Provide the [X, Y] coordinate of the cell's center where the given text is located.  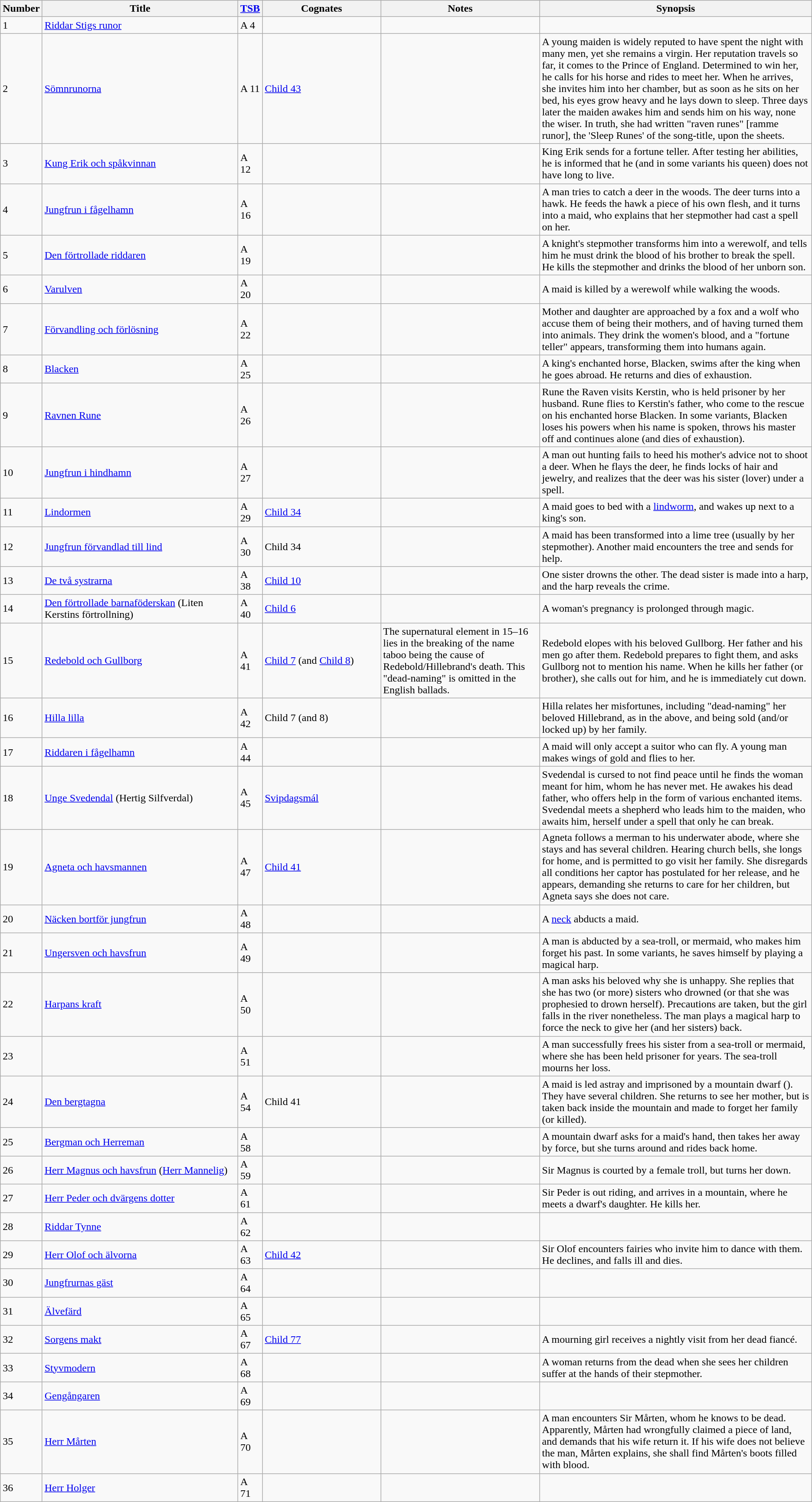
A woman returns from the dead when she sees her children suffer at the hands of their stepmother. [676, 1368]
A 59 [250, 1170]
A mountain dwarf asks for a maid's hand, then takes her away by force, but she turns around and rides back home. [676, 1142]
Den bergtagna [140, 1102]
A man is abducted by a sea-troll, or mermaid, who makes him forget his past. In some variants, he saves himself by playing a magical harp. [676, 953]
29 [21, 1255]
14 [21, 609]
31 [21, 1311]
Sorgens makt [140, 1340]
Cognates [322, 9]
Child 6 [322, 609]
A maid is killed by a werewolf while walking the woods. [676, 289]
Jungfrun i fågelhamn [140, 209]
Styvmodern [140, 1368]
A 62 [250, 1226]
17 [21, 752]
Jungfrurnas gäst [140, 1283]
Ungersven och havsfrun [140, 953]
7 [21, 329]
A 40 [250, 609]
28 [21, 1226]
27 [21, 1198]
A 29 [250, 512]
A 12 [250, 164]
TSB [250, 9]
A 41 [250, 660]
Riddar Stigs runor [140, 25]
15 [21, 660]
A 20 [250, 289]
Varulven [140, 289]
One sister drowns the other. The dead sister is made into a harp, and the harp reveals the crime. [676, 580]
A neck abducts a maid. [676, 919]
A 47 [250, 867]
A 22 [250, 329]
Lindormen [140, 512]
A mourning girl receives a nightly visit from her dead fiancé. [676, 1340]
36 [21, 1487]
A 42 [250, 718]
A 45 [250, 798]
A 49 [250, 953]
2 [21, 89]
30 [21, 1283]
A 70 [250, 1442]
Jungfrun förvandlad till lind [140, 547]
Herr Peder och dvärgens dotter [140, 1198]
34 [21, 1396]
35 [21, 1442]
Child 42 [322, 1255]
10 [21, 472]
Gengångaren [140, 1396]
Number [21, 9]
Kung Erik och spåkvinnan [140, 164]
Riddar Tynne [140, 1226]
Sir Peder is out riding, and arrives in a mountain, where he meets a dwarf's daughter. He kills her. [676, 1198]
32 [21, 1340]
Child 43 [322, 89]
13 [21, 580]
19 [21, 867]
Agneta och havsmannen [140, 867]
A 58 [250, 1142]
De två systrarna [140, 580]
Herr Holger [140, 1487]
Sömnrunorna [140, 89]
Unge Svedendal (Hertig Silfverdal) [140, 798]
A 11 [250, 89]
Hilla lilla [140, 718]
21 [21, 953]
A 16 [250, 209]
A 63 [250, 1255]
Child 77 [322, 1340]
Blacken [140, 369]
A 25 [250, 369]
A 67 [250, 1340]
Harpans kraft [140, 1004]
Ravnen Rune [140, 415]
Riddaren i fågelhamn [140, 752]
Synopsis [676, 9]
Den förtrollade barnaföderskan (Liten Kerstins förtrollning) [140, 609]
Förvandling och förlösning [140, 329]
4 [21, 209]
A maid will only accept a suitor who can fly. A young man makes wings of gold and flies to her. [676, 752]
24 [21, 1102]
A 4 [250, 25]
A 26 [250, 415]
A 69 [250, 1396]
Herr Mårten [140, 1442]
Älvefärd [140, 1311]
A 64 [250, 1283]
3 [21, 164]
Child 7 (and Child 8) [322, 660]
A 19 [250, 255]
A 51 [250, 1056]
8 [21, 369]
A 27 [250, 472]
26 [21, 1170]
Sir Magnus is courted by a female troll, but turns her down. [676, 1170]
Title [140, 9]
20 [21, 919]
Jungfrun i hindhamn [140, 472]
A 30 [250, 547]
A 65 [250, 1311]
A 68 [250, 1368]
23 [21, 1056]
Bergman och Herreman [140, 1142]
A maid goes to bed with a lindworm, and wakes up next to a king's son. [676, 512]
A woman's pregnancy is prolonged through magic. [676, 609]
Svipdagsmál [322, 798]
Näcken bortför jungfrun [140, 919]
22 [21, 1004]
A maid has been transformed into a lime tree (usually by her stepmother). Another maid encounters the tree and sends for help. [676, 547]
1 [21, 25]
A king's enchanted horse, Blacken, swims after the king when he goes abroad. He returns and dies of exhaustion. [676, 369]
6 [21, 289]
Redebold och Gullborg [140, 660]
25 [21, 1142]
Notes [460, 9]
16 [21, 718]
18 [21, 798]
A 44 [250, 752]
Child 7 (and 8) [322, 718]
9 [21, 415]
A man successfully frees his sister from a sea-troll or mermaid, where she has been held prisoner for years. The sea-troll mourns her loss. [676, 1056]
A 50 [250, 1004]
A 61 [250, 1198]
11 [21, 512]
Sir Olof encounters fairies who invite him to dance with them. He declines, and falls ill and dies. [676, 1255]
Herr Magnus och havsfrun (Herr Mannelig) [140, 1170]
Child 10 [322, 580]
Hilla relates her misfortunes, including "dead-naming" her beloved Hillebrand, as in the above, and being sold (and/or locked up) by her family. [676, 718]
A 48 [250, 919]
A 71 [250, 1487]
A 54 [250, 1102]
12 [21, 547]
Herr Olof och älvorna [140, 1255]
33 [21, 1368]
Den förtrollade riddaren [140, 255]
5 [21, 255]
A 38 [250, 580]
